Pinpoint the cell where the given text exists, returning its [X, Y] midpoint coordinate. 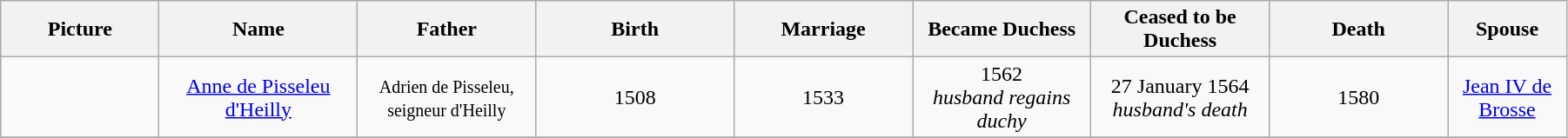
1580 [1359, 97]
Adrien de Pisseleu, seigneur d'Heilly [447, 97]
Picture [80, 30]
Father [447, 30]
1562husband regains duchy [1002, 97]
Jean IV de Brosse [1507, 97]
Name [258, 30]
Became Duchess [1002, 30]
Anne de Pisseleu d'Heilly [258, 97]
Birth [635, 30]
Spouse [1507, 30]
1533 [823, 97]
Marriage [823, 30]
Ceased to be Duchess [1180, 30]
Death [1359, 30]
1508 [635, 97]
27 January 1564husband's death [1180, 97]
